Search for the cell housing the specified text and yield its [x, y] center coordinate. 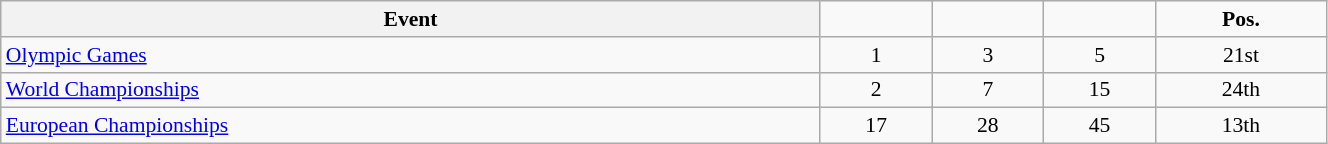
7 [988, 90]
1 [876, 55]
28 [988, 126]
Event [411, 19]
15 [1100, 90]
21st [1240, 55]
Olympic Games [411, 55]
3 [988, 55]
45 [1100, 126]
13th [1240, 126]
World Championships [411, 90]
European Championships [411, 126]
Pos. [1240, 19]
5 [1100, 55]
2 [876, 90]
24th [1240, 90]
17 [876, 126]
